Locate the cell with the specified text and output its (X, Y) center coordinate. 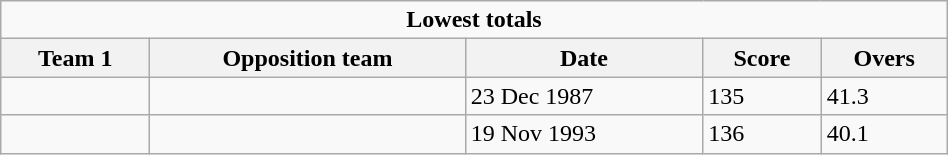
41.3 (884, 96)
Date (584, 58)
Overs (884, 58)
Team 1 (76, 58)
Score (762, 58)
135 (762, 96)
136 (762, 134)
19 Nov 1993 (584, 134)
Lowest totals (474, 20)
Opposition team (308, 58)
40.1 (884, 134)
23 Dec 1987 (584, 96)
